Find where the given text appears and provide that cell's center as (X, Y) coordinate. 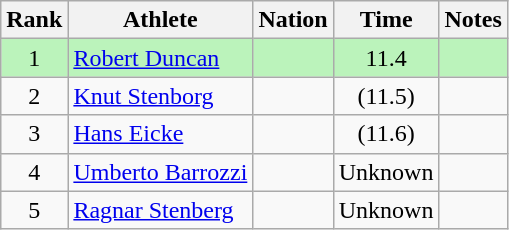
Ragnar Stenberg (160, 210)
Athlete (160, 20)
Notes (473, 20)
3 (34, 134)
5 (34, 210)
11.4 (386, 58)
Robert Duncan (160, 58)
Hans Eicke (160, 134)
1 (34, 58)
2 (34, 96)
(11.6) (386, 134)
Knut Stenborg (160, 96)
Umberto Barrozzi (160, 172)
Time (386, 20)
(11.5) (386, 96)
Nation (293, 20)
Rank (34, 20)
4 (34, 172)
